Scan for the cell matching the given text and deliver its [x, y] coordinate at center. 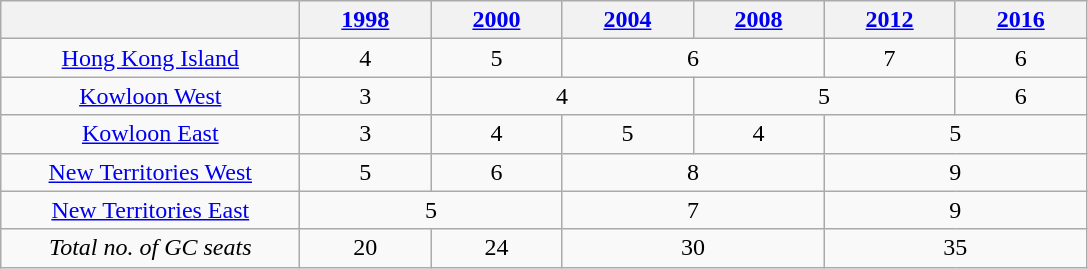
Kowloon East [150, 134]
2008 [758, 20]
2016 [1020, 20]
30 [693, 248]
1998 [366, 20]
2012 [890, 20]
Hong Kong Island [150, 58]
New Territories East [150, 210]
Kowloon West [150, 96]
2004 [628, 20]
New Territories West [150, 172]
Total no. of GC seats [150, 248]
35 [955, 248]
8 [693, 172]
2000 [496, 20]
24 [496, 248]
20 [366, 248]
